Return (X, Y) of the center of cell containing provided text 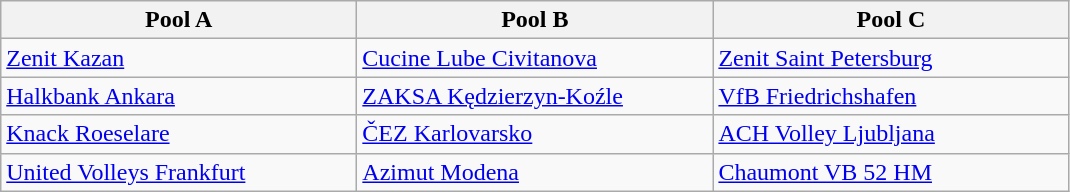
Zenit Saint Petersburg (891, 58)
Chaumont VB 52 HM (891, 172)
Pool B (535, 20)
ČEZ Karlovarsko (535, 134)
Halkbank Ankara (179, 96)
United Volleys Frankfurt (179, 172)
ACH Volley Ljubljana (891, 134)
ZAKSA Kędzierzyn-Koźle (535, 96)
Azimut Modena (535, 172)
Zenit Kazan (179, 58)
Cucine Lube Civitanova (535, 58)
Pool C (891, 20)
Knack Roeselare (179, 134)
Pool A (179, 20)
VfB Friedrichshafen (891, 96)
